Detect which cell encompasses the target text, then output its (X, Y) center coordinate. 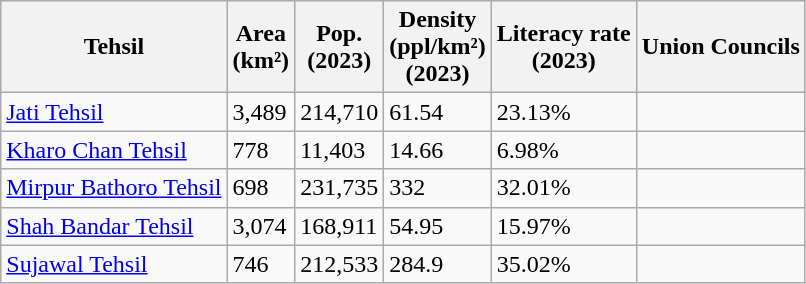
214,710 (340, 112)
284.9 (438, 264)
778 (261, 150)
Union Councils (720, 47)
Shah Bandar Tehsil (114, 226)
23.13% (564, 112)
15.97% (564, 226)
14.66 (438, 150)
32.01% (564, 188)
231,735 (340, 188)
3,074 (261, 226)
61.54 (438, 112)
Sujawal Tehsil (114, 264)
Area(km²) (261, 47)
Kharo Chan Tehsil (114, 150)
Jati Tehsil (114, 112)
332 (438, 188)
698 (261, 188)
35.02% (564, 264)
Mirpur Bathoro Tehsil (114, 188)
168,911 (340, 226)
11,403 (340, 150)
746 (261, 264)
Pop.(2023) (340, 47)
212,533 (340, 264)
54.95 (438, 226)
Density(ppl/km²)(2023) (438, 47)
Literacy rate(2023) (564, 47)
3,489 (261, 112)
6.98% (564, 150)
Tehsil (114, 47)
